Return the (X, Y) coordinate for the center point of the cell that contains the specified text.  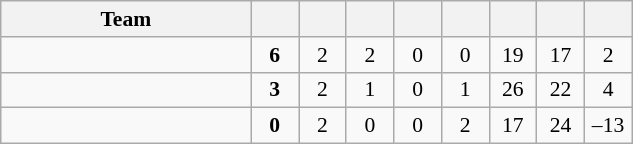
Team (126, 19)
4 (608, 90)
24 (561, 126)
26 (513, 90)
–13 (608, 126)
22 (561, 90)
6 (275, 55)
19 (513, 55)
3 (275, 90)
